Provide the (X, Y) coordinate of the cell's center where the given text is located.  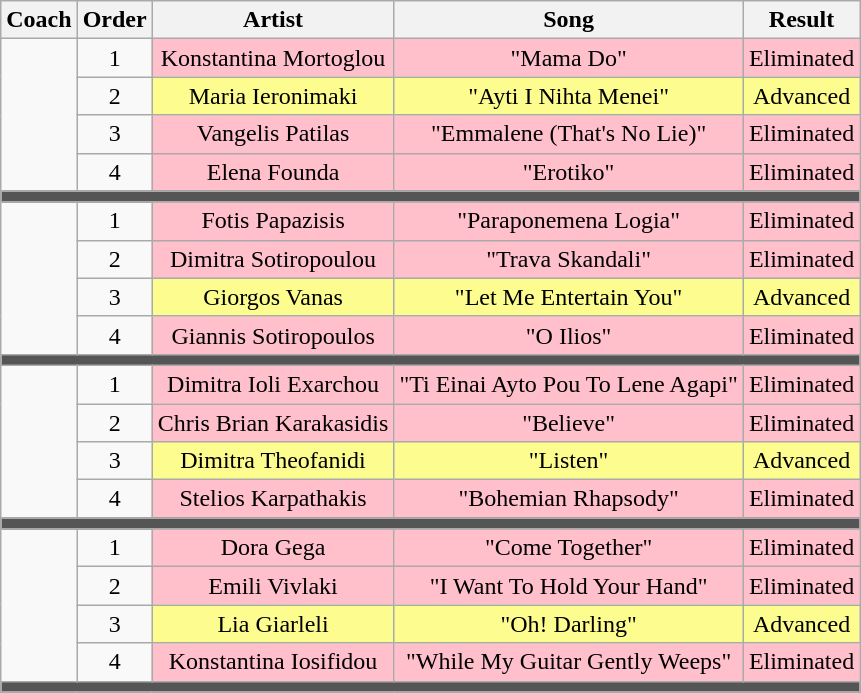
"Come Together" (568, 548)
"Mama Do" (568, 58)
Stelios Karpathakis (273, 499)
Dora Gega (273, 548)
"Bohemian Rhapsody" (568, 499)
Fotis Papazisis (273, 221)
"Trava Skandali" (568, 259)
"Ayti I Nihta Menei" (568, 96)
"Ti Einai Ayto Pou To Lene Agapi" (568, 384)
Result (801, 20)
Maria Ieronimaki (273, 96)
Coach (39, 20)
Dimitra Theofanidi (273, 461)
Emili Vivlaki (273, 586)
"Let Me Entertain You" (568, 297)
Order (114, 20)
"I Want To Hold Your Hand" (568, 586)
"Oh! Darling" (568, 624)
Lia Giarleli (273, 624)
Artist (273, 20)
Song (568, 20)
"Erotiko" (568, 172)
Chris Brian Karakasidis (273, 423)
"O Ilios" (568, 335)
Giorgos Vanas (273, 297)
Vangelis Patilas (273, 134)
Giannis Sotiropoulos (273, 335)
"Emmalene (That's No Lie)" (568, 134)
"Paraponemena Logia" (568, 221)
Konstantina Iosifidou (273, 662)
Dimitra Ioli Exarchou (273, 384)
Konstantina Mortoglou (273, 58)
Elena Founda (273, 172)
"While My Guitar Gently Weeps" (568, 662)
"Believe" (568, 423)
"Listen" (568, 461)
Dimitra Sotiropoulou (273, 259)
